Pinpoint the cell where the given text exists, returning its [x, y] midpoint coordinate. 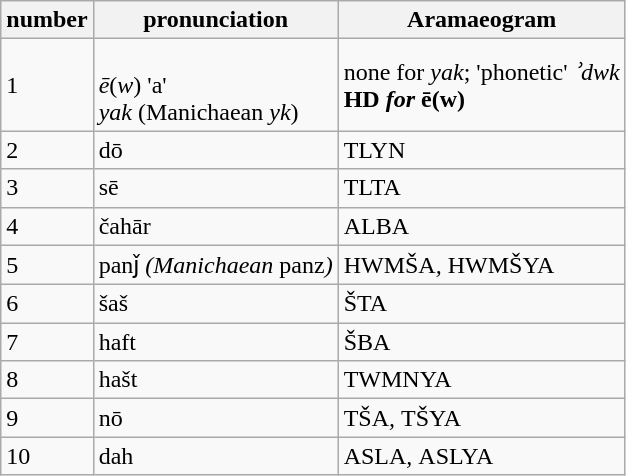
haft [216, 342]
šaš [216, 304]
10 [47, 456]
ASLA, ASLYA [482, 456]
TLYN [482, 150]
7 [47, 342]
sē [216, 188]
8 [47, 380]
TWMNYA [482, 380]
number [47, 20]
dō [216, 150]
panǰ (Manichaean panz) [216, 265]
hašt [216, 380]
čahār [216, 226]
ALBA [482, 226]
4 [47, 226]
5 [47, 265]
TŠA, TŠYA [482, 418]
ē(w) 'a'yak (Manichaean yk) [216, 85]
pronunciation [216, 20]
HWMŠA, HWMŠYA [482, 265]
9 [47, 418]
nō [216, 418]
Aramaeogram [482, 20]
none for yak; 'phonetic' ʾdwkHD for ē(w) [482, 85]
ŠTA [482, 304]
2 [47, 150]
1 [47, 85]
3 [47, 188]
dah [216, 456]
ŠBA [482, 342]
6 [47, 304]
TLTA [482, 188]
